Identify which cell holds the provided text, then report its (X, Y) central coordinate. 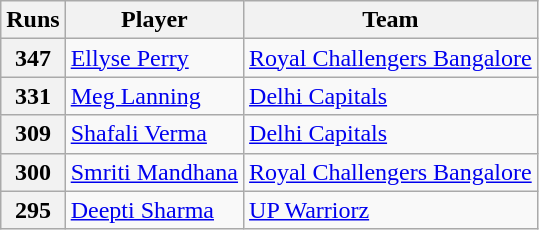
300 (33, 172)
Meg Lanning (154, 96)
Ellyse Perry (154, 58)
Runs (33, 20)
309 (33, 134)
Deepti Sharma (154, 210)
Player (154, 20)
Smriti Mandhana (154, 172)
Team (391, 20)
295 (33, 210)
347 (33, 58)
Shafali Verma (154, 134)
331 (33, 96)
UP Warriorz (391, 210)
